Find where the given text appears and provide that cell's center as [X, Y] coordinate. 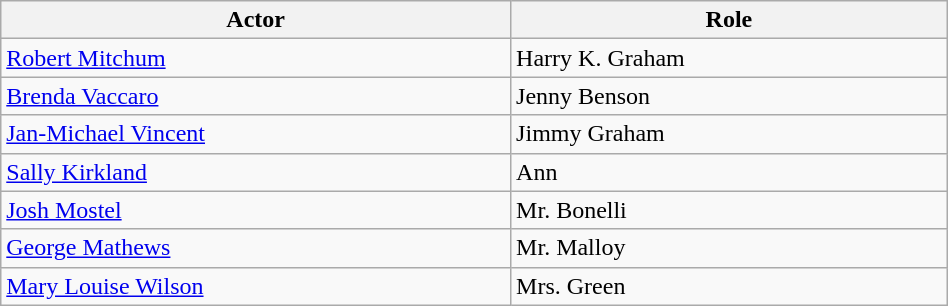
Mr. Bonelli [730, 210]
George Mathews [256, 248]
Jenny Benson [730, 96]
Mrs. Green [730, 286]
Brenda Vaccaro [256, 96]
Ann [730, 172]
Jimmy Graham [730, 134]
Jan-Michael Vincent [256, 134]
Robert Mitchum [256, 58]
Sally Kirkland [256, 172]
Role [730, 20]
Mary Louise Wilson [256, 286]
Actor [256, 20]
Harry K. Graham [730, 58]
Josh Mostel [256, 210]
Mr. Malloy [730, 248]
